For the text-containing cell, return its midpoint in (X, Y) coordinate format. 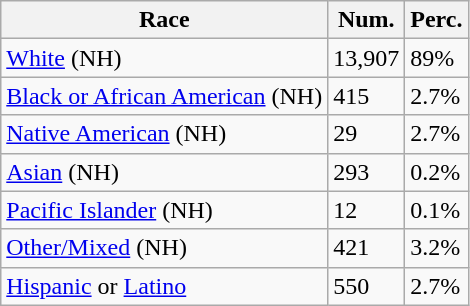
0.1% (436, 210)
Black or African American (NH) (164, 96)
415 (366, 96)
12 (366, 210)
13,907 (366, 58)
29 (366, 134)
White (NH) (164, 58)
Asian (NH) (164, 172)
3.2% (436, 248)
Num. (366, 20)
Pacific Islander (NH) (164, 210)
421 (366, 248)
0.2% (436, 172)
Hispanic or Latino (164, 286)
Other/Mixed (NH) (164, 248)
Perc. (436, 20)
89% (436, 58)
Race (164, 20)
293 (366, 172)
Native American (NH) (164, 134)
550 (366, 286)
